Detect which cell encompasses the target text, then output its [X, Y] center coordinate. 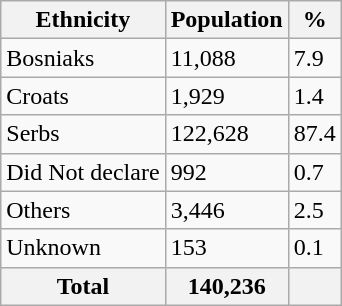
122,628 [226, 134]
0.7 [314, 172]
7.9 [314, 58]
Ethnicity [83, 20]
992 [226, 172]
1,929 [226, 96]
1.4 [314, 96]
Unknown [83, 248]
Croats [83, 96]
11,088 [226, 58]
3,446 [226, 210]
2.5 [314, 210]
Did Not declare [83, 172]
87.4 [314, 134]
% [314, 20]
Others [83, 210]
Population [226, 20]
0.1 [314, 248]
Serbs [83, 134]
140,236 [226, 286]
Bosniaks [83, 58]
Total [83, 286]
153 [226, 248]
